Determine the [x, y] coordinate at the center of the cell enclosing the given text.  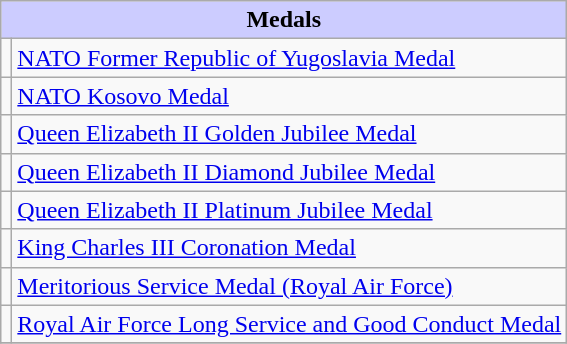
King Charles III Coronation Medal [290, 248]
Queen Elizabeth II Platinum Jubilee Medal [290, 210]
Royal Air Force Long Service and Good Conduct Medal [290, 324]
NATO Former Republic of Yugoslavia Medal [290, 58]
NATO Kosovo Medal [290, 96]
Queen Elizabeth II Diamond Jubilee Medal [290, 172]
Meritorious Service Medal (Royal Air Force) [290, 286]
Medals [284, 20]
Queen Elizabeth II Golden Jubilee Medal [290, 134]
